Provide the (x, y) coordinate of the cell's center where the given text is located.  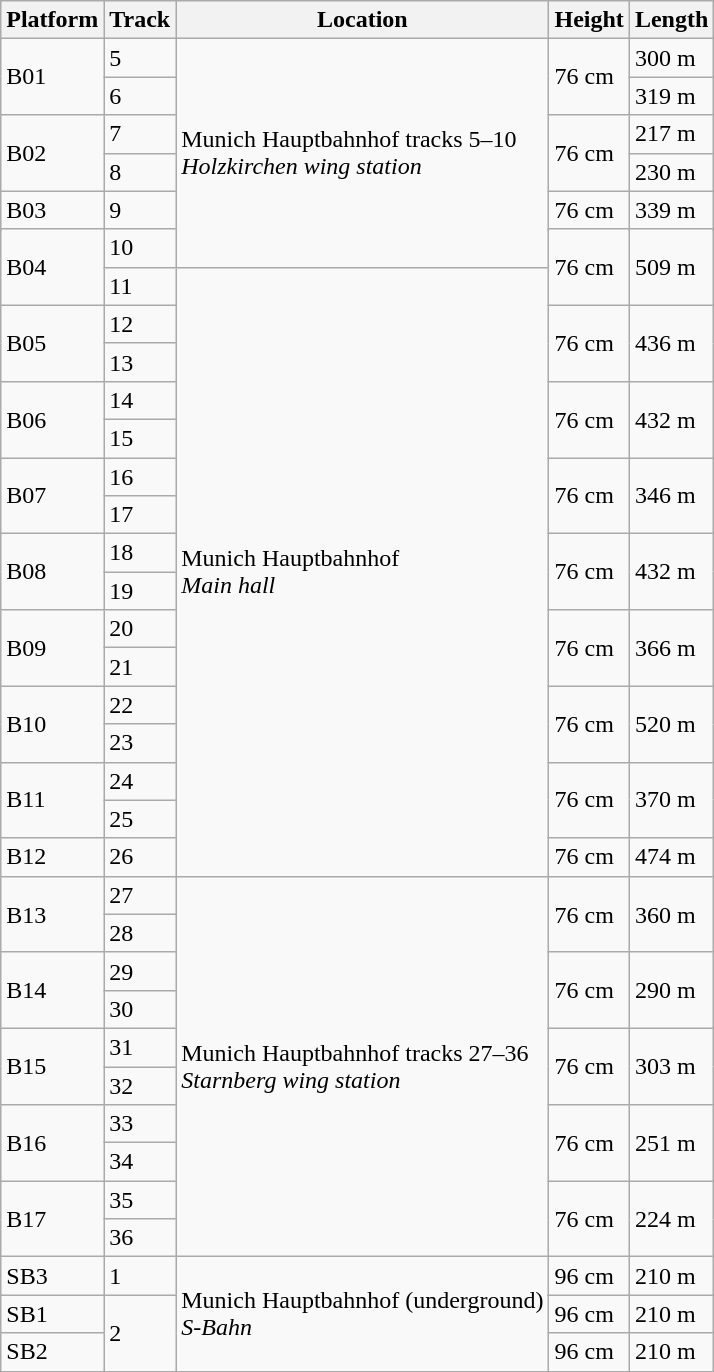
290 m (671, 990)
B14 (52, 990)
16 (140, 477)
Platform (52, 20)
224 m (671, 1219)
217 m (671, 134)
303 m (671, 1066)
B16 (52, 1143)
22 (140, 705)
15 (140, 438)
B03 (52, 210)
6 (140, 96)
SB1 (52, 1314)
Munich HauptbahnhofMain hall (362, 572)
5 (140, 58)
24 (140, 781)
Munich Hauptbahnhof (underground)S-Bahn (362, 1314)
SB2 (52, 1352)
230 m (671, 172)
19 (140, 591)
509 m (671, 267)
474 m (671, 857)
436 m (671, 343)
SB3 (52, 1276)
B10 (52, 724)
35 (140, 1200)
31 (140, 1047)
B08 (52, 572)
25 (140, 819)
366 m (671, 648)
29 (140, 971)
28 (140, 933)
14 (140, 400)
7 (140, 134)
B05 (52, 343)
34 (140, 1162)
Location (362, 20)
20 (140, 629)
9 (140, 210)
23 (140, 743)
26 (140, 857)
319 m (671, 96)
12 (140, 324)
251 m (671, 1143)
B04 (52, 267)
30 (140, 1009)
520 m (671, 724)
1 (140, 1276)
17 (140, 515)
346 m (671, 496)
2 (140, 1333)
10 (140, 248)
B13 (52, 914)
B15 (52, 1066)
13 (140, 362)
32 (140, 1085)
11 (140, 286)
B12 (52, 857)
Munich Hauptbahnhof tracks 5–10Holzkirchen wing station (362, 153)
360 m (671, 914)
8 (140, 172)
B02 (52, 153)
27 (140, 895)
B17 (52, 1219)
Length (671, 20)
B09 (52, 648)
370 m (671, 800)
21 (140, 667)
B07 (52, 496)
Munich Hauptbahnhof tracks 27–36Starnberg wing station (362, 1066)
18 (140, 553)
B06 (52, 419)
Height (589, 20)
339 m (671, 210)
Track (140, 20)
300 m (671, 58)
B11 (52, 800)
33 (140, 1124)
36 (140, 1238)
B01 (52, 77)
